From the cell containing the given text, extract its center point as (x, y) coordinate. 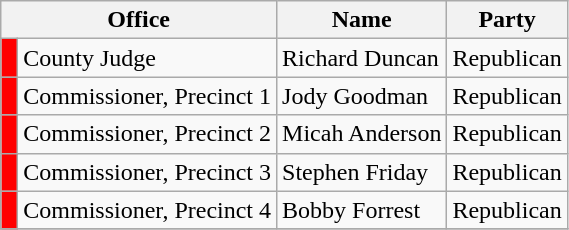
Commissioner, Precinct 1 (148, 96)
Name (362, 20)
Office (139, 20)
Commissioner, Precinct 2 (148, 134)
Micah Anderson (362, 134)
Richard Duncan (362, 58)
Stephen Friday (362, 172)
Commissioner, Precinct 4 (148, 210)
Bobby Forrest (362, 210)
County Judge (148, 58)
Party (507, 20)
Commissioner, Precinct 3 (148, 172)
Jody Goodman (362, 96)
